Search for the cell housing the specified text and yield its [X, Y] center coordinate. 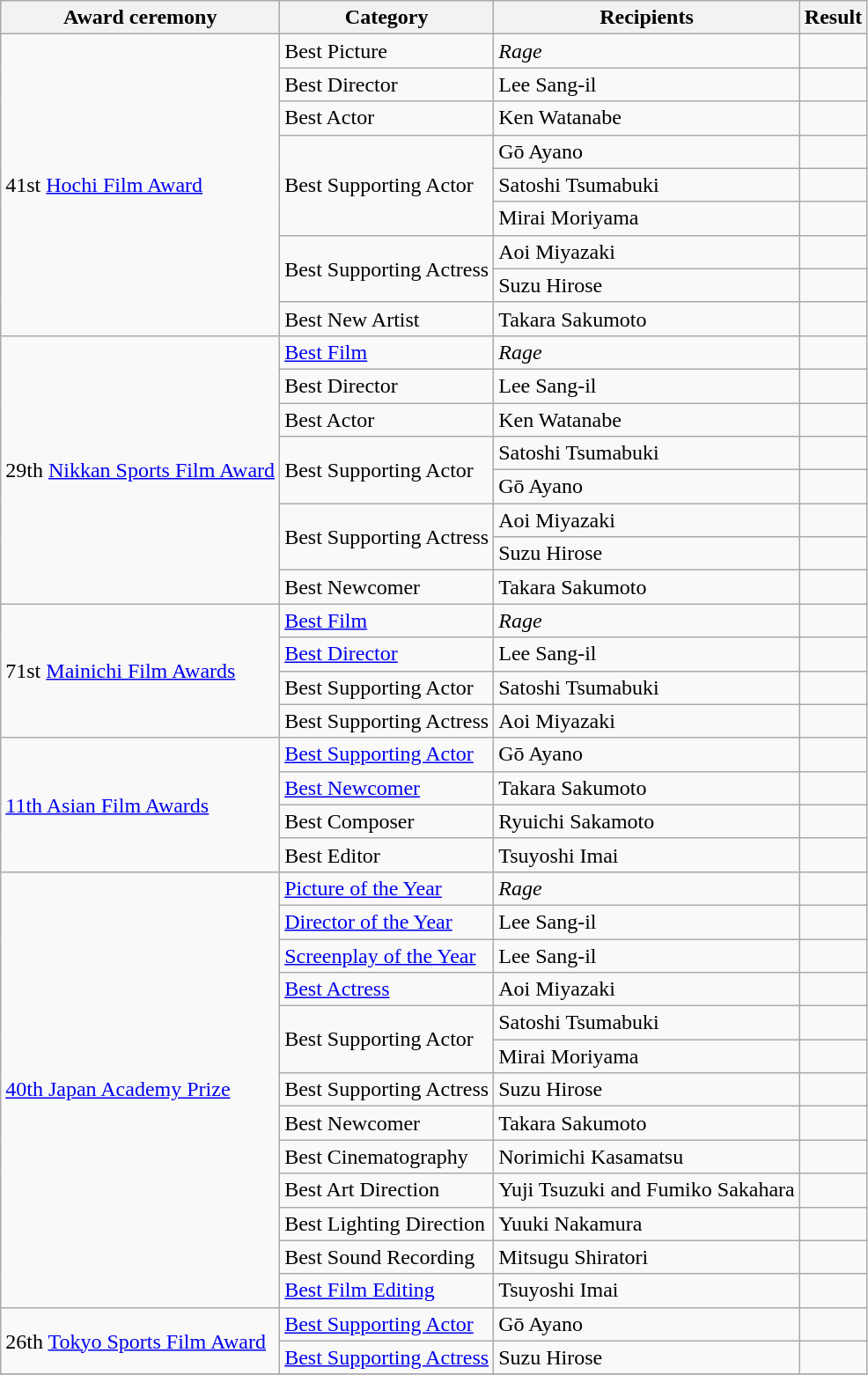
29th Nikkan Sports Film Award [141, 469]
Yuji Tsuzuki and Fumiko Sakahara [647, 1190]
Best Film Editing [387, 1290]
Result [833, 18]
40th Japan Academy Prize [141, 1090]
Best Picture [387, 51]
Best Art Direction [387, 1190]
Best Lighting Direction [387, 1224]
Norimichi Kasamatsu [647, 1157]
Screenplay of the Year [387, 955]
Mitsugu Shiratori [647, 1257]
Award ceremony [141, 18]
Best New Artist [387, 319]
Best Sound Recording [387, 1257]
Best Composer [387, 821]
Best Editor [387, 855]
Best Actress [387, 989]
Best Cinematography [387, 1157]
Picture of the Year [387, 888]
Recipients [647, 18]
41st Hochi Film Award [141, 185]
Ryuichi Sakamoto [647, 821]
26th Tokyo Sports Film Award [141, 1341]
Category [387, 18]
71st Mainichi Film Awards [141, 671]
11th Asian Film Awards [141, 805]
Director of the Year [387, 922]
Yuuki Nakamura [647, 1224]
